Determine the [X, Y] coordinate at the center of the cell enclosing the given text.  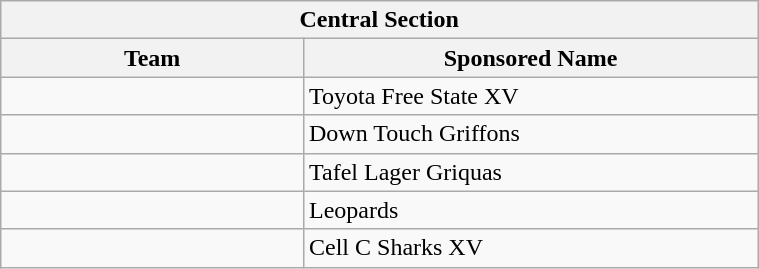
Leopards [530, 210]
Toyota Free State XV [530, 96]
Cell C Sharks XV [530, 248]
Central Section [380, 20]
Tafel Lager Griquas [530, 172]
Sponsored Name [530, 58]
Team [152, 58]
Down Touch Griffons [530, 134]
